Search for the cell housing the specified text and yield its (x, y) center coordinate. 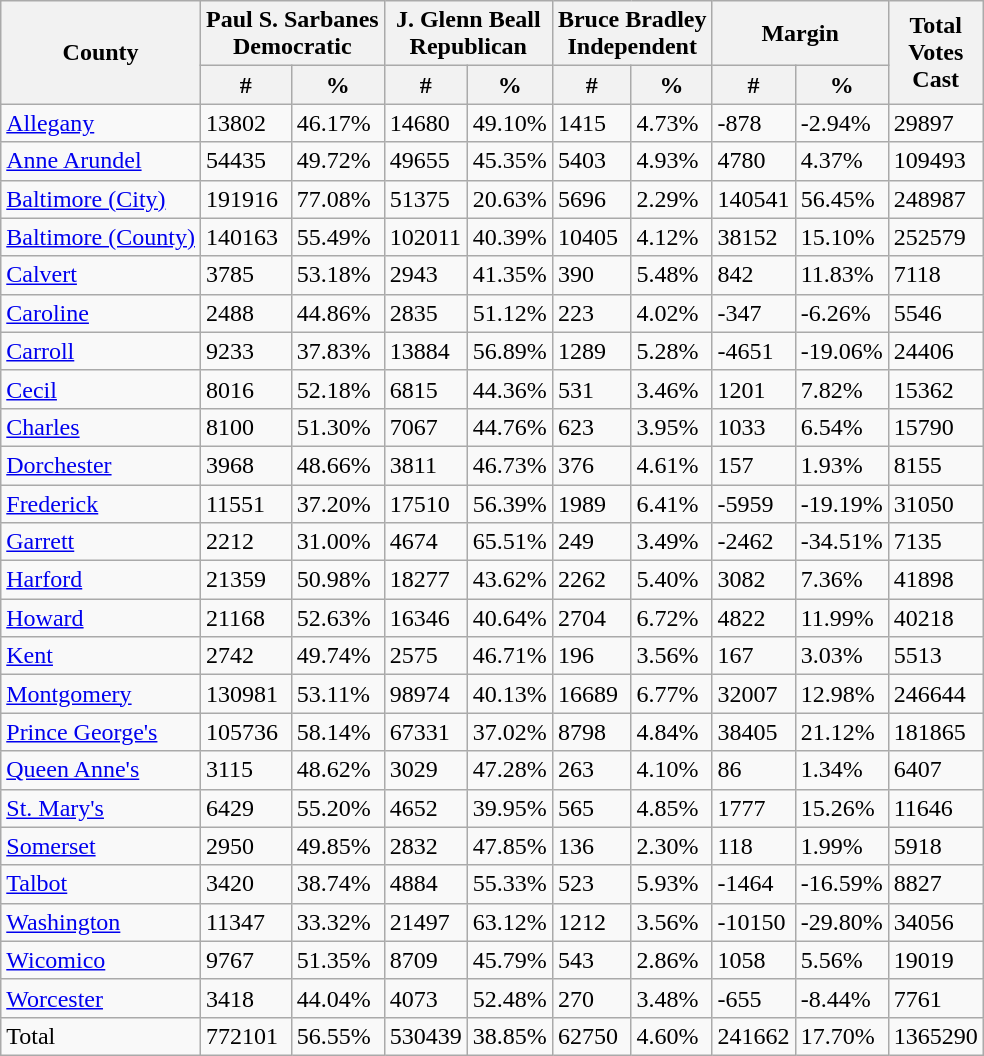
51.30% (338, 427)
56.89% (510, 351)
32007 (754, 694)
7067 (426, 427)
37.83% (338, 351)
Montgomery (101, 694)
4.73% (672, 123)
196 (592, 656)
Dorchester (101, 465)
63.12% (510, 922)
Bruce BradleyIndependent (632, 34)
252579 (936, 237)
13802 (246, 123)
33.32% (338, 922)
5.93% (672, 884)
65.51% (510, 542)
4.93% (672, 161)
J. Glenn BeallRepublican (468, 34)
7.36% (842, 580)
44.36% (510, 389)
1415 (592, 123)
9767 (246, 960)
Somerset (101, 846)
51.35% (338, 960)
Anne Arundel (101, 161)
11551 (246, 503)
531 (592, 389)
1212 (592, 922)
Talbot (101, 884)
31.00% (338, 542)
Washington (101, 922)
Howard (101, 618)
49.85% (338, 846)
109493 (936, 161)
136 (592, 846)
47.85% (510, 846)
-8.44% (842, 998)
6429 (246, 808)
Baltimore (County) (101, 237)
842 (754, 275)
8016 (246, 389)
6407 (936, 770)
772101 (246, 1036)
2742 (246, 656)
Frederick (101, 503)
49655 (426, 161)
523 (592, 884)
31050 (936, 503)
3420 (246, 884)
623 (592, 427)
44.76% (510, 427)
157 (754, 465)
Charles (101, 427)
-19.06% (842, 351)
Kent (101, 656)
-34.51% (842, 542)
6815 (426, 389)
15.10% (842, 237)
-6.26% (842, 313)
52.63% (338, 618)
-1464 (754, 884)
9233 (246, 351)
98974 (426, 694)
Margin (800, 34)
5.40% (672, 580)
2943 (426, 275)
Garrett (101, 542)
3.46% (672, 389)
181865 (936, 732)
8155 (936, 465)
Queen Anne's (101, 770)
Paul S. SarbanesDemocratic (292, 34)
8100 (246, 427)
1.99% (842, 846)
3811 (426, 465)
2488 (246, 313)
48.66% (338, 465)
3.03% (842, 656)
4.61% (672, 465)
18277 (426, 580)
390 (592, 275)
4.12% (672, 237)
40218 (936, 618)
4780 (754, 161)
53.18% (338, 275)
3029 (426, 770)
53.11% (338, 694)
4.02% (672, 313)
6.41% (672, 503)
-2.94% (842, 123)
102011 (426, 237)
40.13% (510, 694)
-10150 (754, 922)
5.56% (842, 960)
1033 (754, 427)
-4651 (754, 351)
2704 (592, 618)
46.73% (510, 465)
38152 (754, 237)
11.83% (842, 275)
Allegany (101, 123)
49.72% (338, 161)
15362 (936, 389)
56.55% (338, 1036)
40.39% (510, 237)
6.72% (672, 618)
248987 (936, 199)
2835 (426, 313)
46.71% (510, 656)
1289 (592, 351)
49.10% (510, 123)
14680 (426, 123)
3.48% (672, 998)
270 (592, 998)
21.12% (842, 732)
41.35% (510, 275)
3785 (246, 275)
167 (754, 656)
86 (754, 770)
246644 (936, 694)
19019 (936, 960)
5918 (936, 846)
4.85% (672, 808)
5546 (936, 313)
67331 (426, 732)
7118 (936, 275)
8827 (936, 884)
48.62% (338, 770)
105736 (246, 732)
7135 (936, 542)
4822 (754, 618)
39.95% (510, 808)
62750 (592, 1036)
58.14% (338, 732)
4.60% (672, 1036)
40.64% (510, 618)
376 (592, 465)
3115 (246, 770)
46.17% (338, 123)
2575 (426, 656)
2832 (426, 846)
37.02% (510, 732)
4.37% (842, 161)
4.10% (672, 770)
8798 (592, 732)
2950 (246, 846)
118 (754, 846)
10405 (592, 237)
-655 (754, 998)
50.98% (338, 580)
17.70% (842, 1036)
13884 (426, 351)
2.86% (672, 960)
12.98% (842, 694)
11646 (936, 808)
1201 (754, 389)
-878 (754, 123)
55.33% (510, 884)
8709 (426, 960)
2.30% (672, 846)
191916 (246, 199)
4674 (426, 542)
7761 (936, 998)
-2462 (754, 542)
5.28% (672, 351)
1989 (592, 503)
Prince George's (101, 732)
Carroll (101, 351)
7.82% (842, 389)
249 (592, 542)
15.26% (842, 808)
5513 (936, 656)
140541 (754, 199)
16689 (592, 694)
45.79% (510, 960)
4652 (426, 808)
43.62% (510, 580)
-347 (754, 313)
Caroline (101, 313)
1365290 (936, 1036)
St. Mary's (101, 808)
4073 (426, 998)
47.28% (510, 770)
-19.19% (842, 503)
52.48% (510, 998)
45.35% (510, 161)
55.49% (338, 237)
21497 (426, 922)
3968 (246, 465)
County (101, 52)
29897 (936, 123)
56.39% (510, 503)
Cecil (101, 389)
-16.59% (842, 884)
3418 (246, 998)
51375 (426, 199)
Total (101, 1036)
38.74% (338, 884)
543 (592, 960)
130981 (246, 694)
17510 (426, 503)
3082 (754, 580)
4.84% (672, 732)
4884 (426, 884)
223 (592, 313)
15790 (936, 427)
21168 (246, 618)
77.08% (338, 199)
44.04% (338, 998)
52.18% (338, 389)
41898 (936, 580)
Worcester (101, 998)
5696 (592, 199)
3.95% (672, 427)
5.48% (672, 275)
565 (592, 808)
56.45% (842, 199)
38405 (754, 732)
TotalVotesCast (936, 52)
140163 (246, 237)
3.49% (672, 542)
241662 (754, 1036)
55.20% (338, 808)
1.34% (842, 770)
Baltimore (City) (101, 199)
6.77% (672, 694)
-29.80% (842, 922)
6.54% (842, 427)
2212 (246, 542)
1058 (754, 960)
530439 (426, 1036)
38.85% (510, 1036)
54435 (246, 161)
Calvert (101, 275)
-5959 (754, 503)
Wicomico (101, 960)
1777 (754, 808)
49.74% (338, 656)
20.63% (510, 199)
11.99% (842, 618)
Harford (101, 580)
24406 (936, 351)
44.86% (338, 313)
51.12% (510, 313)
2262 (592, 580)
1.93% (842, 465)
34056 (936, 922)
5403 (592, 161)
21359 (246, 580)
2.29% (672, 199)
37.20% (338, 503)
16346 (426, 618)
11347 (246, 922)
263 (592, 770)
